Pinpoint the cell where the given text exists, returning its (x, y) midpoint coordinate. 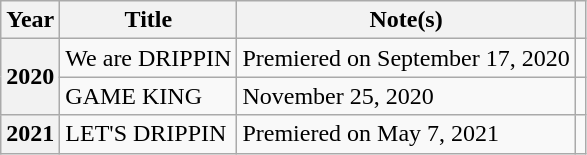
2021 (30, 134)
Note(s) (406, 20)
2020 (30, 77)
Premiered on September 17, 2020 (406, 58)
November 25, 2020 (406, 96)
Title (148, 20)
LET'S DRIPPIN (148, 134)
GAME KING (148, 96)
We are DRIPPIN (148, 58)
Year (30, 20)
Premiered on May 7, 2021 (406, 134)
